From the cell containing the given text, extract its center point as [x, y] coordinate. 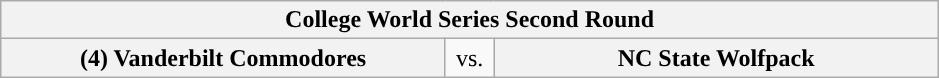
(4) Vanderbilt Commodores [224, 58]
vs. [470, 58]
College World Series Second Round [470, 20]
NC State Wolfpack [716, 58]
